From the cell containing the given text, extract its center point as (x, y) coordinate. 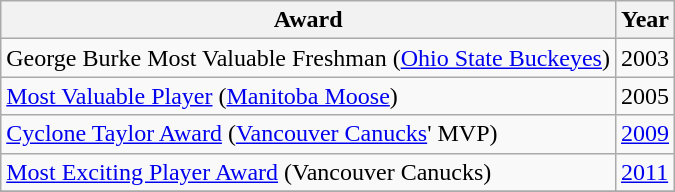
Cyclone Taylor Award (Vancouver Canucks' MVP) (308, 134)
2005 (644, 96)
Award (308, 20)
George Burke Most Valuable Freshman (Ohio State Buckeyes) (308, 58)
2003 (644, 58)
2009 (644, 134)
Year (644, 20)
Most Exciting Player Award (Vancouver Canucks) (308, 172)
2011 (644, 172)
Most Valuable Player (Manitoba Moose) (308, 96)
